Return the (x, y) coordinate for the center point of the cell that contains the specified text.  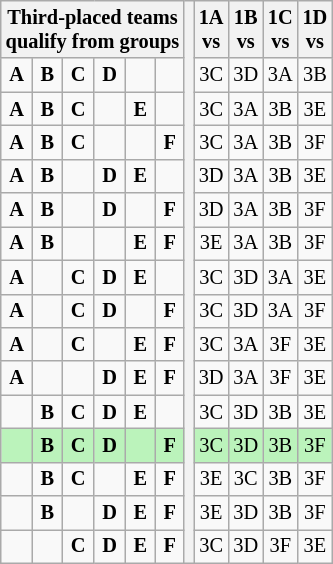
1Avs (212, 29)
1Bvs (246, 29)
Third-placed teamsqualify from groups (92, 29)
1Cvs (280, 29)
1Dvs (316, 29)
